Determine the [X, Y] coordinate at the center of the cell enclosing the given text.  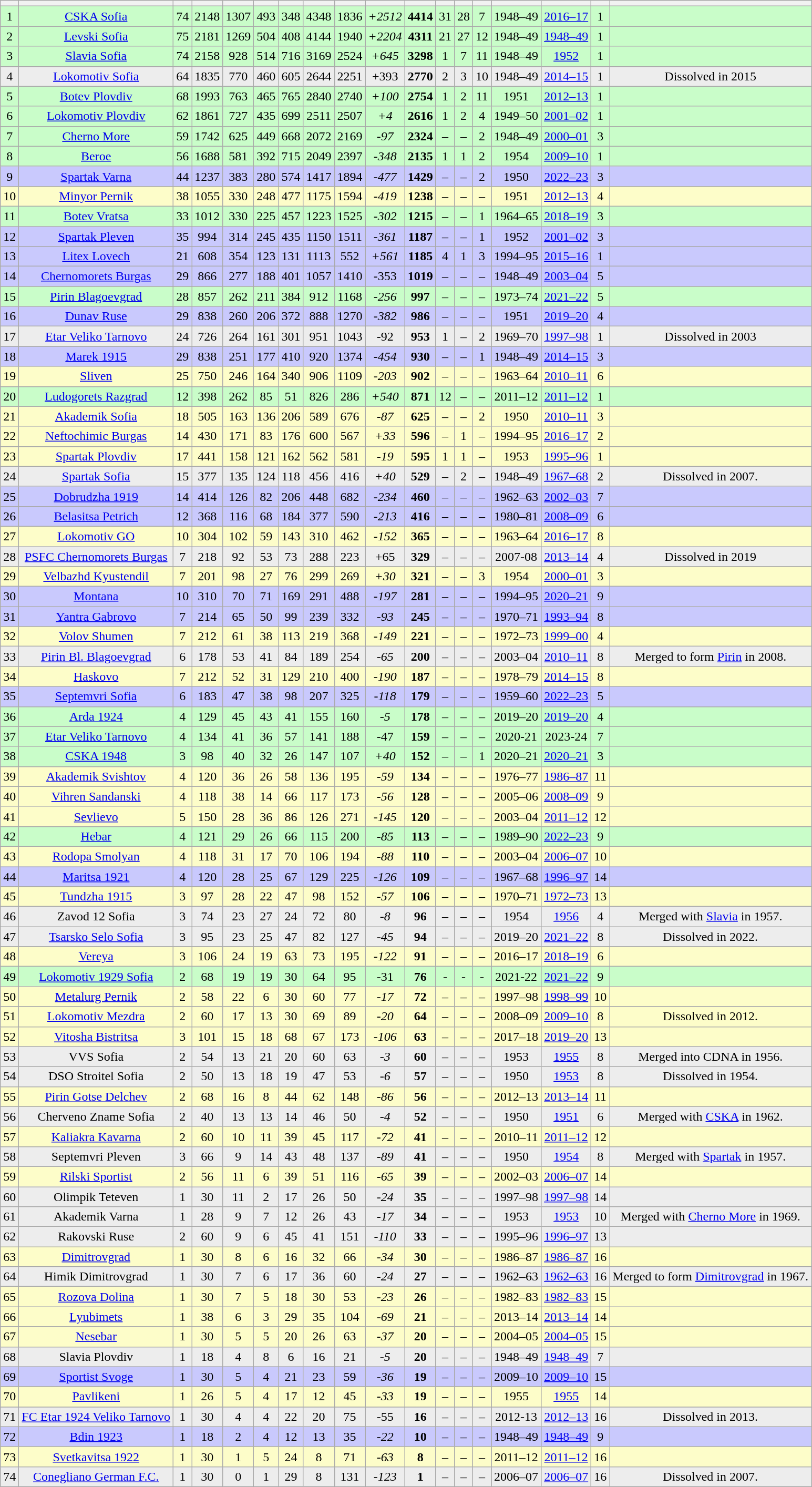
1043 [350, 336]
124 [266, 476]
+33 [385, 436]
1976–77 [516, 776]
1307 [239, 16]
Olimpik Teteven [96, 1197]
Hebar [96, 836]
Litex Lovech [96, 257]
251 [239, 356]
-59 [385, 776]
-23 [385, 1297]
365 [420, 536]
Zavod 12 Sofia [96, 917]
Kaliakra Kavarna [96, 1136]
Akademik Varna [96, 1217]
207 [318, 696]
951 [318, 336]
1269 [239, 36]
CSKA 1948 [96, 756]
Marek 1915 [96, 356]
1238 [420, 196]
Dobrudzha 1919 [96, 496]
Slavia Plovdiv [96, 1357]
408 [291, 36]
+2204 [385, 36]
218 [207, 557]
1150 [318, 236]
Pirin Blagoevgrad [96, 296]
1511 [350, 236]
1417 [318, 176]
Chernomorets Burgas [96, 276]
Merged with CSKA in 1962. [711, 1116]
3298 [420, 56]
715 [291, 156]
Merged into CDNA in 1956. [711, 1057]
-419 [385, 196]
277 [239, 276]
Spartak Sofia [96, 476]
1993–94 [567, 617]
109 [420, 876]
Dissolved in 2022. [711, 937]
219 [318, 637]
1594 [350, 196]
-110 [385, 1237]
Cherno More [96, 136]
-8 [385, 917]
Merged to form Pirin in 2008. [711, 657]
2135 [420, 156]
176 [291, 436]
1959–60 [516, 696]
462 [350, 536]
2072 [318, 136]
155 [318, 716]
449 [266, 136]
930 [420, 356]
239 [318, 617]
Himik Dimitrovgrad [96, 1277]
-123 [385, 1476]
1185 [420, 257]
86 [291, 816]
Lokomotiv Mezdra [96, 1017]
1989–90 [516, 836]
Yantra Gabrovo [96, 617]
Conegliano German F.C. [96, 1476]
2524 [350, 56]
171 [239, 436]
Dissolved in 2003 [711, 336]
-126 [385, 876]
141 [318, 736]
-213 [385, 516]
Spartak Pleven [96, 236]
159 [420, 736]
-19 [385, 456]
177 [266, 356]
384 [291, 296]
+65 [385, 557]
-382 [385, 316]
392 [266, 156]
1270 [350, 316]
716 [291, 56]
-45 [385, 937]
Spartak Varna [96, 176]
184 [291, 516]
248 [266, 196]
DSO Stroitel Sofia [96, 1076]
1742 [207, 136]
321 [420, 577]
Botev Plovdiv [96, 96]
348 [291, 16]
-145 [385, 816]
110 [420, 856]
+4 [385, 116]
-197 [385, 597]
4348 [318, 16]
Lyubimets [96, 1317]
699 [291, 116]
94 [420, 937]
1964–65 [516, 216]
Rilski Sportist [96, 1176]
2017–18 [516, 1037]
135 [239, 476]
2148 [207, 16]
128 [420, 796]
147 [318, 756]
211 [266, 296]
2007-08 [516, 557]
-454 [385, 356]
Pavlikeni [96, 1397]
2012-13 [516, 1417]
89 [350, 1017]
488 [350, 597]
2754 [420, 96]
-87 [385, 416]
1410 [350, 276]
552 [350, 257]
Lokomotiv Plovdiv [96, 116]
96 [420, 917]
1113 [318, 257]
Haskovo [96, 676]
1894 [350, 176]
1175 [318, 196]
Arda 1924 [96, 716]
80 [350, 917]
Belasitsa Petrich [96, 516]
1237 [207, 176]
-149 [385, 637]
107 [350, 756]
99 [291, 617]
866 [207, 276]
223 [350, 557]
-36 [385, 1377]
55 [9, 1096]
Septemvri Sofia [96, 696]
189 [318, 657]
2770 [420, 76]
1688 [207, 156]
280 [266, 176]
104 [350, 1317]
-348 [385, 156]
Merged to form Dimitrovgrad in 1967. [711, 1277]
281 [420, 597]
398 [207, 396]
-6 [385, 1076]
595 [420, 456]
457 [291, 216]
291 [318, 597]
4144 [318, 36]
505 [207, 416]
857 [207, 296]
414 [207, 496]
102 [239, 536]
101 [207, 1037]
668 [291, 136]
-477 [385, 176]
1956 [567, 917]
Pirin Bl. Blagoevgrad [96, 657]
271 [350, 816]
912 [318, 296]
CSKA Sofia [96, 16]
1057 [318, 276]
0 [239, 1476]
1525 [350, 216]
Spartak Plovdiv [96, 456]
-256 [385, 296]
Levski Sofia [96, 36]
-86 [385, 1096]
Beroe [96, 156]
304 [207, 536]
2740 [350, 96]
+2512 [385, 16]
2021-22 [516, 977]
2644 [318, 76]
1835 [207, 76]
1374 [350, 356]
Neftochimic Burgas [96, 436]
-234 [385, 496]
605 [291, 76]
+30 [385, 577]
-152 [385, 536]
1429 [420, 176]
2507 [350, 116]
-57 [385, 897]
493 [266, 16]
-3 [385, 1057]
83 [266, 436]
4414 [420, 16]
92 [239, 557]
1109 [350, 376]
329 [420, 557]
-97 [385, 136]
Merged with Spartak in 1957. [711, 1156]
383 [239, 176]
169 [291, 597]
456 [318, 476]
Pirin Gotse Delchev [96, 1096]
-88 [385, 856]
Ludogorets Razgrad [96, 396]
514 [266, 56]
Maritsa 1921 [96, 876]
Septemvri Pleven [96, 1156]
183 [207, 696]
-93 [385, 617]
+393 [385, 76]
246 [239, 376]
Dissolved in 2013. [711, 1417]
-47 [385, 736]
529 [420, 476]
Dissolved in 2012. [711, 1017]
-361 [385, 236]
608 [207, 257]
332 [350, 617]
-37 [385, 1337]
1861 [207, 116]
Tundzha 1915 [96, 897]
286 [350, 396]
-34 [385, 1257]
Vihren Sandanski [96, 796]
902 [420, 376]
763 [239, 96]
264 [239, 336]
Dunav Ruse [96, 316]
1969–70 [516, 336]
-55 [385, 1417]
410 [291, 356]
201 [207, 577]
162 [291, 456]
2251 [350, 76]
1215 [420, 216]
-33 [385, 1397]
-122 [385, 957]
2181 [207, 36]
Sliven [96, 376]
340 [291, 376]
Cherveno Zname Sofia [96, 1116]
214 [207, 617]
150 [207, 816]
77 [350, 997]
589 [318, 416]
194 [350, 856]
2169 [350, 136]
-85 [385, 836]
Dissolved in 2019 [711, 557]
Slavia Sofia [96, 56]
Akademik Sofia [96, 416]
953 [420, 336]
115 [318, 836]
Velbazhd Kyustendil [96, 577]
127 [350, 937]
2840 [318, 96]
Montana [96, 597]
1055 [207, 196]
2616 [420, 116]
682 [350, 496]
2511 [318, 116]
Sevlievo [96, 816]
+540 [385, 396]
906 [318, 376]
997 [420, 296]
42 [9, 836]
-56 [385, 796]
143 [291, 536]
765 [291, 96]
2023-24 [567, 736]
2005–06 [516, 796]
179 [420, 696]
2324 [420, 136]
2049 [318, 156]
-20 [385, 1017]
84 [291, 657]
148 [350, 1096]
441 [207, 456]
Dimitrovgrad [96, 1257]
-190 [385, 676]
Lokomotiv Sofia [96, 76]
187 [420, 676]
465 [266, 96]
Dissolved in 2015 [711, 76]
-106 [385, 1037]
210 [318, 676]
574 [291, 176]
299 [318, 577]
-22 [385, 1437]
Tsarsko Selo Sofia [96, 937]
1978–79 [516, 676]
FC Etar 1924 Veliko Tarnovo [96, 1417]
590 [350, 516]
Akademik Svishtov [96, 776]
596 [420, 436]
2020-21 [516, 736]
Rodopa Smolyan [96, 856]
Lokomotiv 1929 Sofia [96, 977]
-31 [385, 977]
Vitosha Bistritsa [96, 1037]
354 [239, 257]
325 [350, 696]
91 [420, 957]
-89 [385, 1156]
888 [318, 316]
-353 [385, 276]
158 [239, 456]
-63 [385, 1457]
372 [291, 316]
37 [9, 736]
-69 [385, 1317]
161 [266, 336]
-118 [385, 696]
97 [207, 897]
401 [291, 276]
Merged with Slavia in 1957. [711, 917]
VVS Sofia [96, 1057]
477 [291, 196]
2397 [350, 156]
2015–16 [567, 257]
Minyor Pernik [96, 196]
1012 [207, 216]
Vereya [96, 957]
137 [350, 1156]
254 [350, 657]
-302 [385, 216]
85 [266, 396]
1836 [350, 16]
430 [207, 436]
1187 [420, 236]
400 [350, 676]
Lokomotiv GO [96, 536]
301 [291, 336]
986 [420, 316]
1999–00 [567, 637]
-92 [385, 336]
1973–74 [516, 296]
1998–99 [567, 997]
2158 [207, 56]
1980–81 [516, 516]
1223 [318, 216]
314 [239, 236]
+561 [385, 257]
Sportist Svoge [96, 1377]
504 [266, 36]
269 [350, 577]
826 [318, 396]
Metalurg Pernik [96, 997]
600 [318, 436]
448 [318, 496]
Bdin 1923 [96, 1437]
-203 [385, 376]
49 [9, 977]
+645 [385, 56]
676 [350, 416]
Dissolved in 1954. [711, 1076]
Volov Shumen [96, 637]
4311 [420, 36]
726 [207, 336]
PSFC Chernomorets Burgas [96, 557]
288 [318, 557]
562 [318, 456]
Nesebar [96, 1337]
-72 [385, 1136]
Rakovski Ruse [96, 1237]
920 [318, 356]
123 [266, 257]
994 [207, 236]
1019 [420, 276]
727 [239, 116]
164 [266, 376]
3169 [318, 56]
Merged with Cherno More in 1969. [711, 1217]
567 [350, 436]
Botev Vratsa [96, 216]
1168 [350, 296]
Rozova Dolina [96, 1297]
871 [420, 396]
221 [420, 637]
1940 [350, 36]
Svetkavitsa 1922 [96, 1457]
1993 [207, 96]
151 [350, 1237]
-4 [385, 1116]
770 [239, 76]
+100 [385, 96]
163 [239, 416]
1949–50 [516, 116]
260 [239, 316]
160 [350, 716]
750 [207, 376]
928 [239, 56]
